Return (X, Y) of the center of cell containing provided text 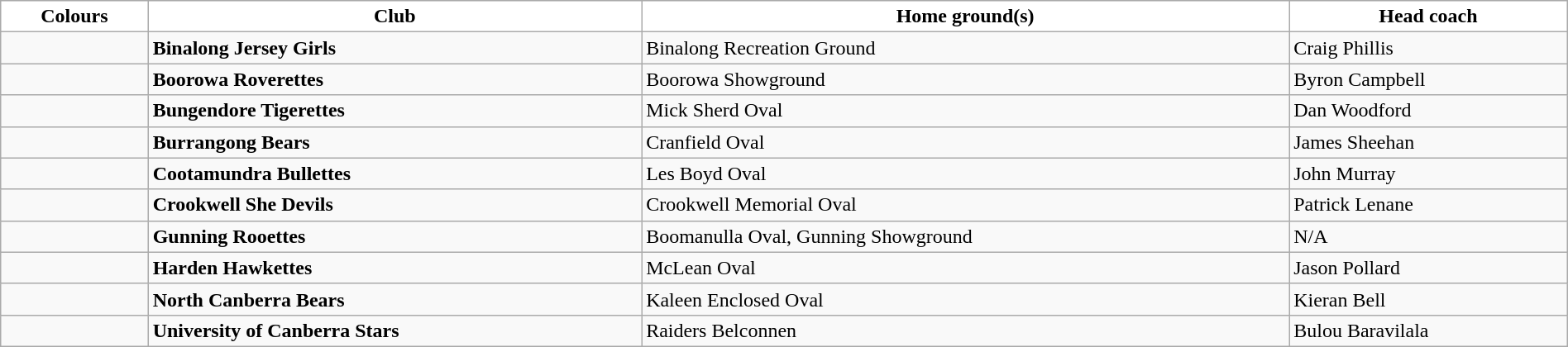
N/A (1429, 236)
Dan Woodford (1429, 111)
Patrick Lenane (1429, 205)
Club (394, 17)
Mick Sherd Oval (966, 111)
John Murray (1429, 173)
Cootamundra Bullettes (394, 173)
Bulou Baravilala (1429, 330)
Binalong Recreation Ground (966, 48)
Boorowa Roverettes (394, 79)
Boorowa Showground (966, 79)
James Sheehan (1429, 142)
Cranfield Oval (966, 142)
Jason Pollard (1429, 268)
Colours (74, 17)
Harden Hawkettes (394, 268)
Byron Campbell (1429, 79)
Les Boyd Oval (966, 173)
Craig Phillis (1429, 48)
Kaleen Enclosed Oval (966, 299)
Head coach (1429, 17)
Gunning Rooettes (394, 236)
Burrangong Bears (394, 142)
Kieran Bell (1429, 299)
Binalong Jersey Girls (394, 48)
Crookwell Memorial Oval (966, 205)
Boomanulla Oval, Gunning Showground (966, 236)
Raiders Belconnen (966, 330)
Home ground(s) (966, 17)
McLean Oval (966, 268)
North Canberra Bears (394, 299)
University of Canberra Stars (394, 330)
Crookwell She Devils (394, 205)
Bungendore Tigerettes (394, 111)
